Identify which cell holds the provided text, then report its (X, Y) central coordinate. 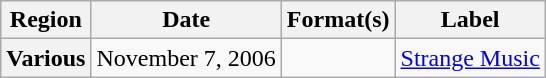
November 7, 2006 (186, 58)
Various (46, 58)
Region (46, 20)
Date (186, 20)
Label (470, 20)
Strange Music (470, 58)
Format(s) (338, 20)
